Output the [x, y] coordinate of the center of the cell containing the given text.  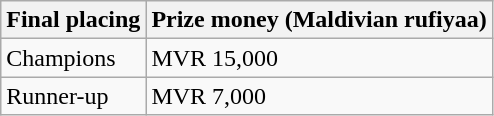
Final placing [74, 20]
Runner-up [74, 96]
Champions [74, 58]
MVR 7,000 [319, 96]
Prize money (Maldivian rufiyaa) [319, 20]
MVR 15,000 [319, 58]
